Extract the [X, Y] coordinate from the center of the cell holding the provided text.  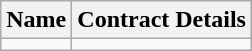
Contract Details [162, 20]
Name [36, 20]
